Provide the (X, Y) coordinate of the cell's center where the given text is located.  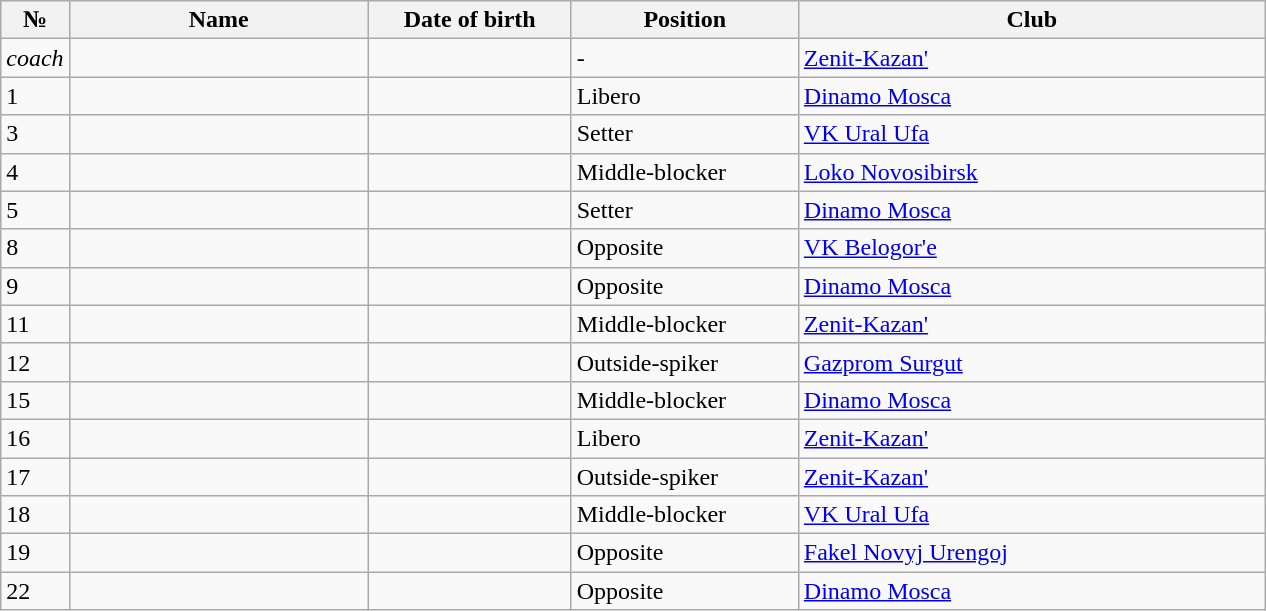
18 (35, 515)
22 (35, 591)
17 (35, 477)
15 (35, 400)
№ (35, 20)
Name (218, 20)
19 (35, 553)
4 (35, 172)
12 (35, 362)
Club (1032, 20)
coach (35, 58)
8 (35, 248)
16 (35, 438)
11 (35, 324)
3 (35, 134)
Loko Novosibirsk (1032, 172)
9 (35, 286)
Gazprom Surgut (1032, 362)
VK Belogor'e (1032, 248)
Date of birth (470, 20)
1 (35, 96)
5 (35, 210)
Position (684, 20)
Fakel Novyj Urengoj (1032, 553)
- (684, 58)
